Identify which cell holds the provided text, then report its (x, y) central coordinate. 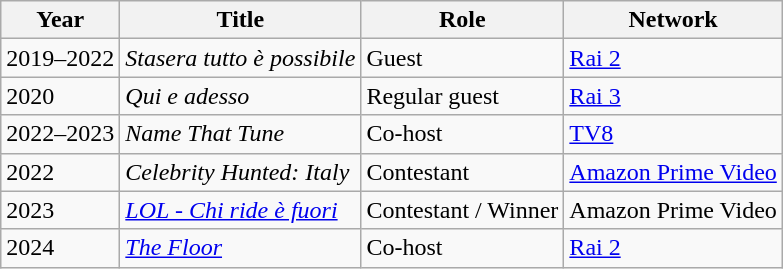
Qui e adesso (240, 96)
Role (462, 20)
Regular guest (462, 96)
Title (240, 20)
Contestant (462, 172)
Guest (462, 58)
Name That Tune (240, 134)
Rai 3 (673, 96)
2019–2022 (60, 58)
Year (60, 20)
Celebrity Hunted: Italy (240, 172)
2020 (60, 96)
2024 (60, 248)
Stasera tutto è possibile (240, 58)
The Floor (240, 248)
TV8 (673, 134)
Contestant / Winner (462, 210)
LOL - Chi ride è fuori (240, 210)
Network (673, 20)
2022–2023 (60, 134)
2023 (60, 210)
2022 (60, 172)
